Detect which cell encompasses the target text, then output its (x, y) center coordinate. 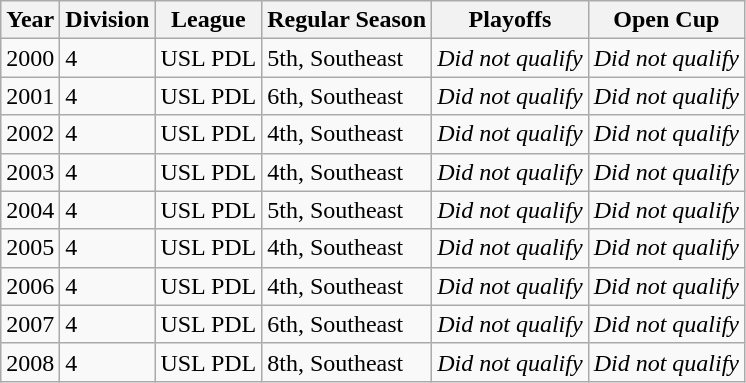
Playoffs (510, 20)
Division (108, 20)
2000 (30, 58)
2004 (30, 210)
2005 (30, 248)
8th, Southeast (347, 362)
2006 (30, 286)
League (208, 20)
Regular Season (347, 20)
2001 (30, 96)
2003 (30, 172)
Year (30, 20)
Open Cup (666, 20)
2007 (30, 324)
2002 (30, 134)
2008 (30, 362)
